Find where the given text appears and provide that cell's center as (x, y) coordinate. 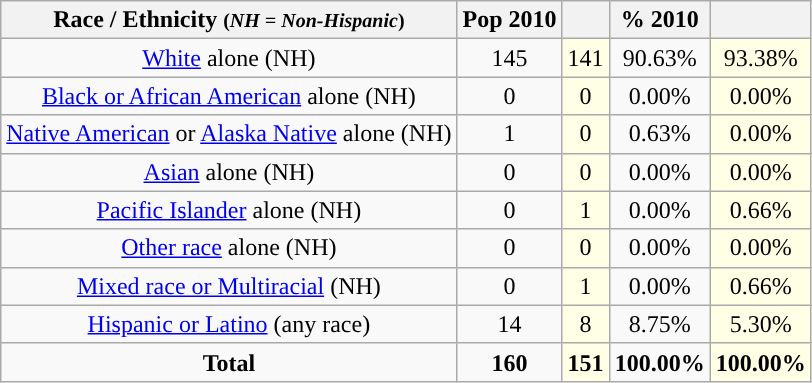
White alone (NH) (229, 58)
90.63% (660, 58)
0.63% (660, 134)
8.75% (660, 324)
14 (510, 324)
Black or African American alone (NH) (229, 96)
Total (229, 362)
8 (586, 324)
Asian alone (NH) (229, 172)
Pacific Islander alone (NH) (229, 210)
160 (510, 362)
Pop 2010 (510, 20)
Hispanic or Latino (any race) (229, 324)
5.30% (760, 324)
% 2010 (660, 20)
145 (510, 58)
141 (586, 58)
Mixed race or Multiracial (NH) (229, 286)
Other race alone (NH) (229, 248)
Native American or Alaska Native alone (NH) (229, 134)
Race / Ethnicity (NH = Non-Hispanic) (229, 20)
151 (586, 362)
93.38% (760, 58)
